Identify which cell holds the provided text, then report its [x, y] central coordinate. 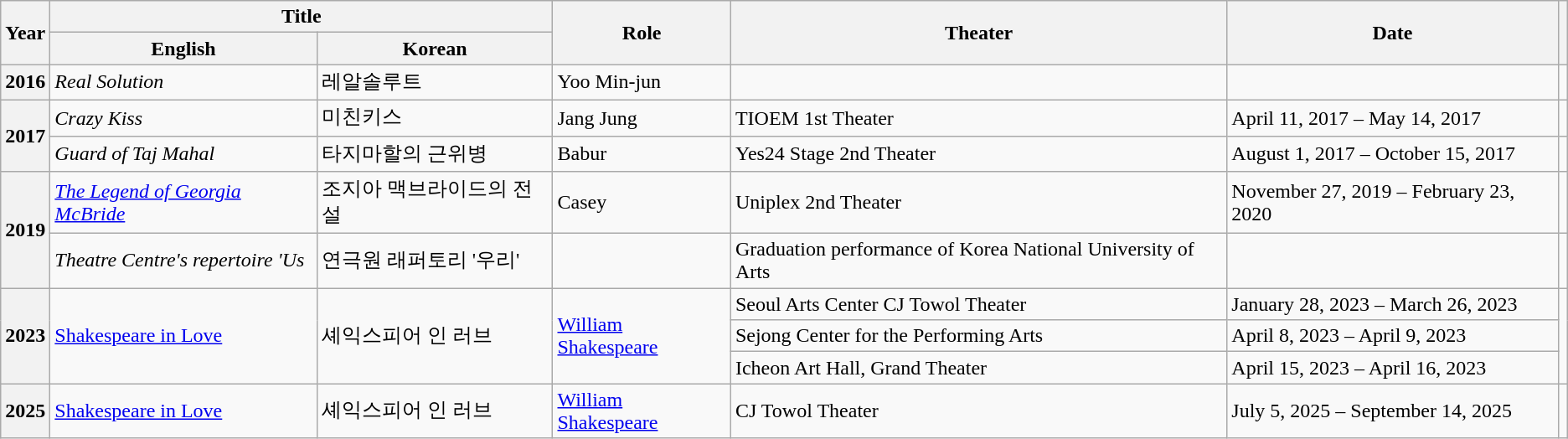
Casey [642, 203]
April 8, 2023 – April 9, 2023 [1392, 336]
2025 [25, 411]
Theater [978, 33]
Korean [435, 49]
July 5, 2025 – September 14, 2025 [1392, 411]
Yes24 Stage 2nd Theater [978, 154]
타지마할의 근위병 [435, 154]
Uniplex 2nd Theater [978, 203]
Sejong Center for the Performing Arts [978, 336]
Date [1392, 33]
조지아 맥브라이드의 전설 [435, 203]
연극원 래퍼토리 '우리' [435, 261]
Guard of Taj Mahal [183, 154]
January 28, 2023 – March 26, 2023 [1392, 304]
April 11, 2017 – May 14, 2017 [1392, 117]
Yoo Min-jun [642, 82]
Real Solution [183, 82]
레알솔루트 [435, 82]
April 15, 2023 – April 16, 2023 [1392, 368]
August 1, 2017 – October 15, 2017 [1392, 154]
2017 [25, 136]
Jang Jung [642, 117]
Theatre Centre's repertoire 'Us [183, 261]
The Legend of Georgia McBride [183, 203]
English [183, 49]
미친키스 [435, 117]
Year [25, 33]
Seoul Arts Center CJ Towol Theater [978, 304]
2016 [25, 82]
November 27, 2019 – February 23, 2020 [1392, 203]
2023 [25, 336]
TIOEM 1st Theater [978, 117]
Icheon Art Hall, Grand Theater [978, 368]
Role [642, 33]
Crazy Kiss [183, 117]
Title [302, 17]
Graduation performance of Korea National University of Arts [978, 261]
CJ Towol Theater [978, 411]
2019 [25, 230]
Babur [642, 154]
